Output the (x, y) coordinate of the center of the cell containing the given text.  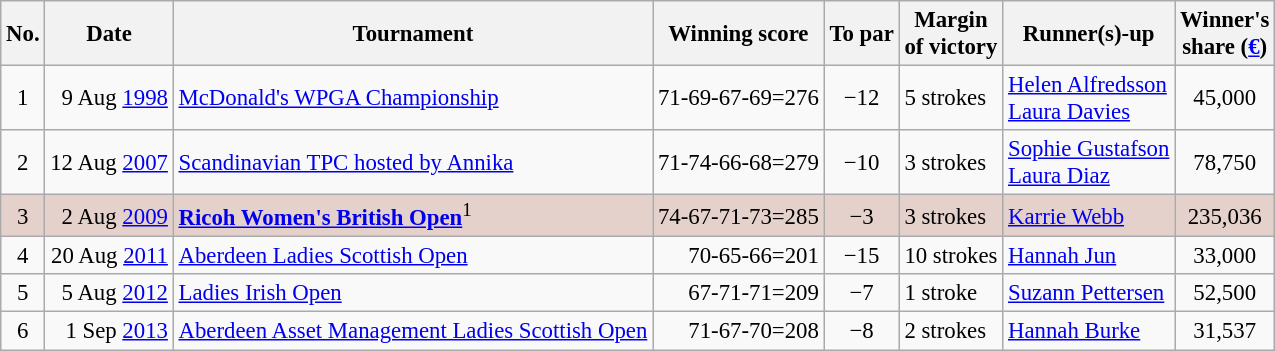
−8 (862, 331)
Winning score (739, 34)
235,036 (1225, 216)
Aberdeen Ladies Scottish Open (412, 256)
52,500 (1225, 293)
67-71-71=209 (739, 293)
McDonald's WPGA Championship (412, 98)
To par (862, 34)
Runner(s)-up (1089, 34)
Ricoh Women's British Open1 (412, 216)
Helen Alfredsson Laura Davies (1089, 98)
2 (23, 162)
Sophie Gustafson Laura Diaz (1089, 162)
4 (23, 256)
33,000 (1225, 256)
Scandinavian TPC hosted by Annika (412, 162)
1 stroke (951, 293)
Aberdeen Asset Management Ladies Scottish Open (412, 331)
Suzann Pettersen (1089, 293)
Ladies Irish Open (412, 293)
No. (23, 34)
−7 (862, 293)
Winner'sshare (€) (1225, 34)
3 (23, 216)
Tournament (412, 34)
1 Sep 2013 (109, 331)
12 Aug 2007 (109, 162)
20 Aug 2011 (109, 256)
5 Aug 2012 (109, 293)
70-65-66=201 (739, 256)
−12 (862, 98)
71-69-67-69=276 (739, 98)
71-67-70=208 (739, 331)
−10 (862, 162)
Hannah Burke (1089, 331)
Marginof victory (951, 34)
10 strokes (951, 256)
−15 (862, 256)
Hannah Jun (1089, 256)
74-67-71-73=285 (739, 216)
5 strokes (951, 98)
−3 (862, 216)
Karrie Webb (1089, 216)
5 (23, 293)
71-74-66-68=279 (739, 162)
45,000 (1225, 98)
Date (109, 34)
2 Aug 2009 (109, 216)
1 (23, 98)
6 (23, 331)
31,537 (1225, 331)
9 Aug 1998 (109, 98)
2 strokes (951, 331)
78,750 (1225, 162)
